Capture the cell that displays the provided text and extract its [x, y] central coordinate. 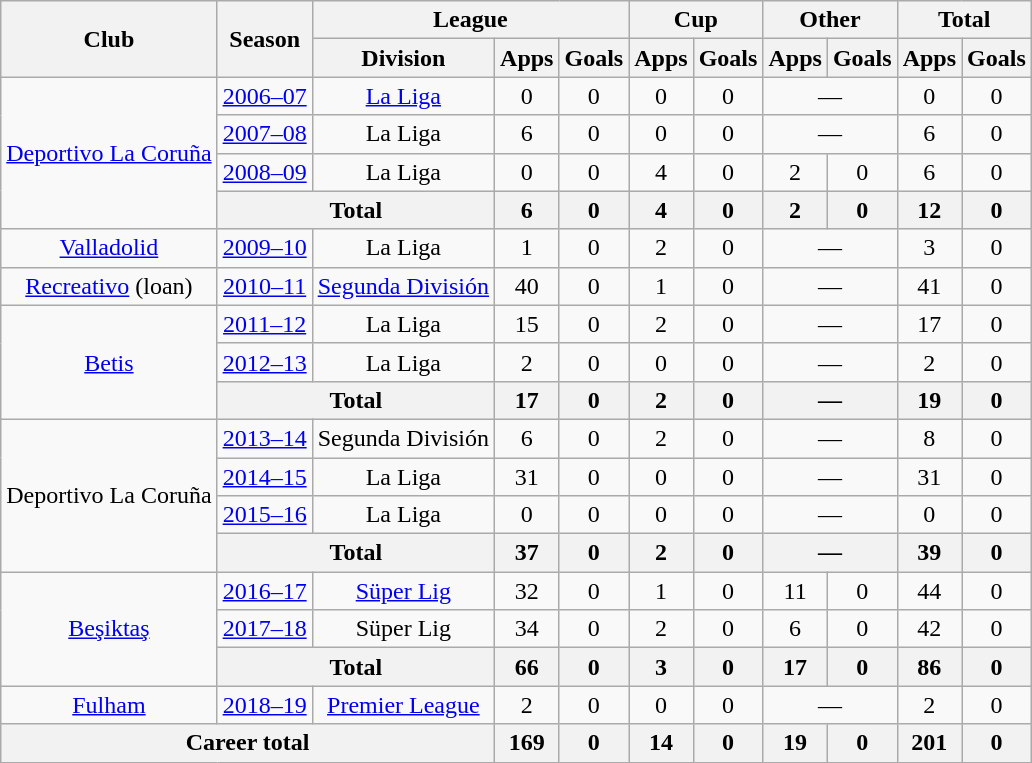
2017–18 [264, 629]
2010–11 [264, 286]
Career total [248, 743]
Beşiktaş [109, 629]
Other [830, 20]
86 [929, 667]
40 [527, 286]
Season [264, 39]
2013–14 [264, 438]
2012–13 [264, 362]
34 [527, 629]
2014–15 [264, 477]
2008–09 [264, 172]
15 [527, 324]
169 [527, 743]
66 [527, 667]
Betis [109, 362]
Premier League [403, 705]
32 [527, 591]
2015–16 [264, 515]
39 [929, 553]
Fulham [109, 705]
2009–10 [264, 248]
42 [929, 629]
12 [929, 210]
2018–19 [264, 705]
201 [929, 743]
League [470, 20]
2011–12 [264, 324]
2006–07 [264, 96]
Valladolid [109, 248]
14 [661, 743]
Division [403, 58]
Cup [696, 20]
Club [109, 39]
37 [527, 553]
2007–08 [264, 134]
41 [929, 286]
8 [929, 438]
2016–17 [264, 591]
11 [795, 591]
Recreativo (loan) [109, 286]
44 [929, 591]
